Provide the (X, Y) coordinate of the cell's center where the given text is located.  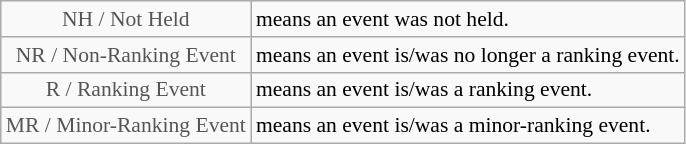
means an event is/was a ranking event. (468, 90)
NH / Not Held (126, 19)
R / Ranking Event (126, 90)
NR / Non-Ranking Event (126, 55)
MR / Minor-Ranking Event (126, 126)
means an event is/was a minor-ranking event. (468, 126)
means an event is/was no longer a ranking event. (468, 55)
means an event was not held. (468, 19)
